For the text-containing cell, return its midpoint in [x, y] coordinate format. 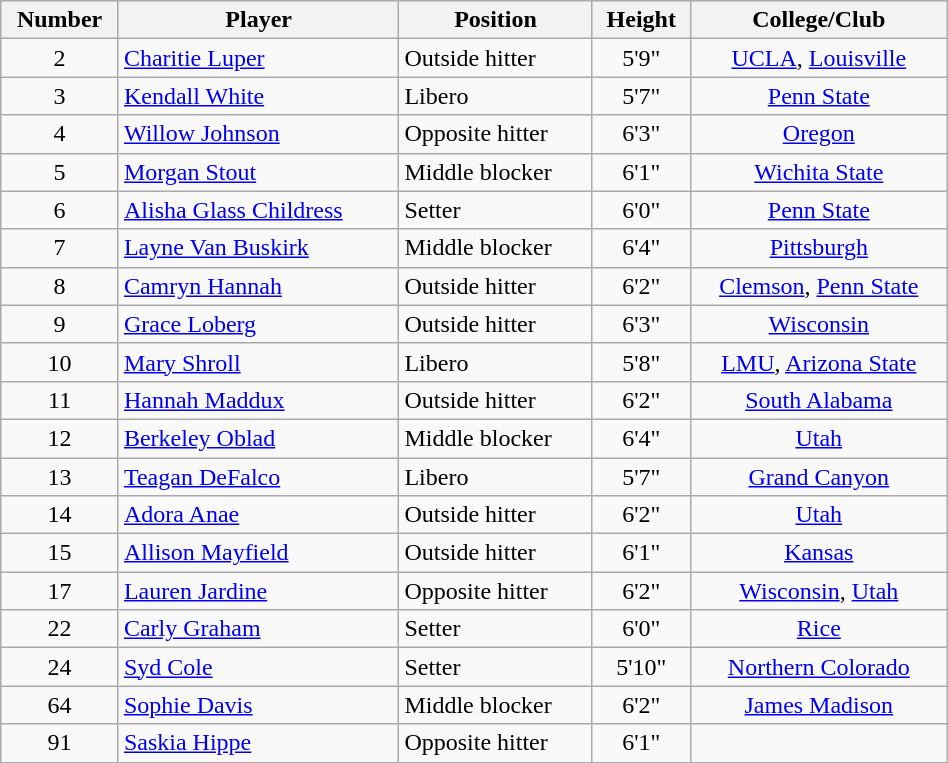
Teagan DeFalco [258, 477]
5'9" [641, 58]
Charitie Luper [258, 58]
8 [60, 286]
Layne Van Buskirk [258, 248]
Kansas [818, 553]
24 [60, 667]
91 [60, 743]
Syd Cole [258, 667]
College/Club [818, 20]
2 [60, 58]
Berkeley Oblad [258, 438]
LMU, Arizona State [818, 362]
Lauren Jardine [258, 591]
9 [60, 324]
Alisha Glass Childress [258, 210]
4 [60, 134]
5'10" [641, 667]
Willow Johnson [258, 134]
6 [60, 210]
Wisconsin [818, 324]
Clemson, Penn State [818, 286]
Allison Mayfield [258, 553]
Grace Loberg [258, 324]
7 [60, 248]
James Madison [818, 705]
Wisconsin, Utah [818, 591]
22 [60, 629]
64 [60, 705]
Hannah Maddux [258, 400]
Height [641, 20]
14 [60, 515]
11 [60, 400]
5'8" [641, 362]
Pittsburgh [818, 248]
15 [60, 553]
Oregon [818, 134]
Player [258, 20]
10 [60, 362]
Mary Shroll [258, 362]
17 [60, 591]
Camryn Hannah [258, 286]
Rice [818, 629]
South Alabama [818, 400]
Morgan Stout [258, 172]
Saskia Hippe [258, 743]
12 [60, 438]
Sophie Davis [258, 705]
UCLA, Louisville [818, 58]
Number [60, 20]
Kendall White [258, 96]
Northern Colorado [818, 667]
3 [60, 96]
Adora Anae [258, 515]
Position [496, 20]
Wichita State [818, 172]
5 [60, 172]
Grand Canyon [818, 477]
13 [60, 477]
Carly Graham [258, 629]
